Output the [x, y] coordinate of the center of the cell containing the given text.  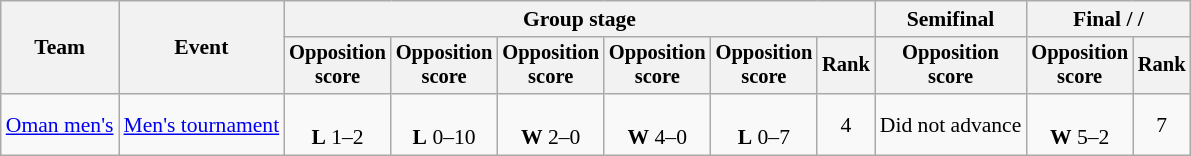
L 1–2 [338, 124]
Oman men's [60, 124]
L 0–10 [444, 124]
Group stage [580, 19]
4 [846, 124]
Men's tournament [201, 124]
7 [1162, 124]
W 2–0 [550, 124]
Team [60, 48]
Did not advance [951, 124]
L 0–7 [764, 124]
W 4–0 [658, 124]
Final / / [1108, 19]
W 5–2 [1080, 124]
Event [201, 48]
Semifinal [951, 19]
